Provide the [X, Y] coordinate of the cell's center where the given text is located.  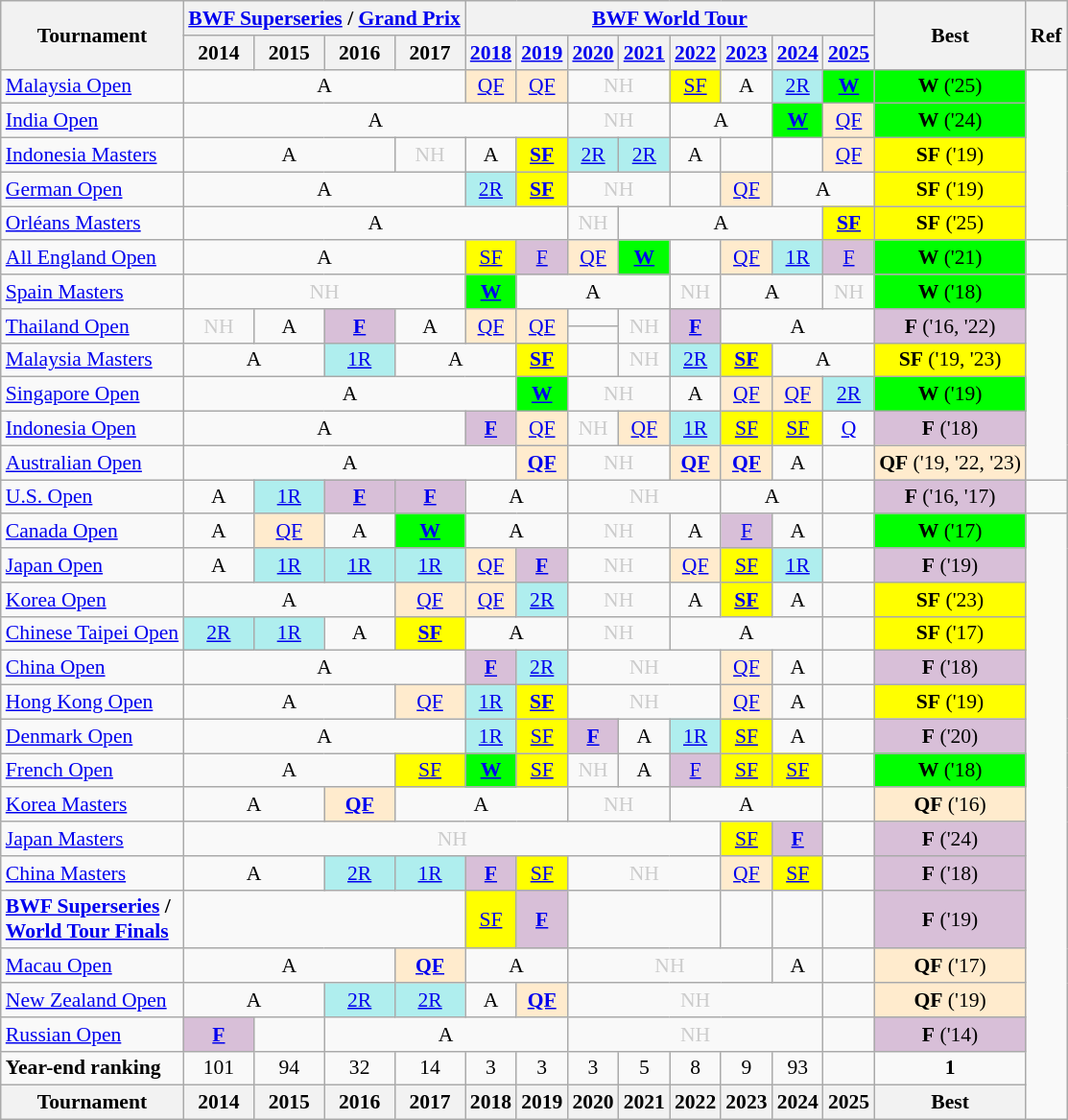
QF ('19) [950, 1000]
1 [950, 1068]
QF ('19, '22, '23) [950, 463]
QF ('16) [950, 805]
China Masters [92, 873]
Japan Masters [92, 839]
F ('24) [950, 839]
Year-end ranking [92, 1068]
W ('21) [950, 258]
F ('14) [950, 1035]
BWF Superseries / World Tour Finals [92, 919]
French Open [92, 771]
8 [695, 1068]
Indonesia Masters [92, 155]
W ('17) [950, 532]
Spain Masters [92, 292]
All England Open [92, 258]
F ('16, '17) [950, 497]
Malaysia Masters [92, 360]
Q [848, 429]
F ('16, '22) [950, 326]
101 [219, 1068]
Denmark Open [92, 736]
93 [798, 1068]
BWF Superseries / Grand Prix [324, 18]
New Zealand Open [92, 1000]
Chinese Taipei Open [92, 633]
32 [359, 1068]
Hong Kong Open [92, 703]
China Open [92, 668]
Malaysia Open [92, 86]
Japan Open [92, 565]
German Open [92, 189]
India Open [92, 121]
5 [645, 1068]
Macau Open [92, 966]
W ('25) [950, 86]
9 [747, 1068]
Russian Open [92, 1035]
Indonesia Open [92, 429]
Ref [1046, 35]
SF ('19, '23) [950, 360]
Korea Open [92, 600]
Thailand Open [92, 326]
SF ('25) [950, 224]
94 [290, 1068]
F ('20) [950, 736]
Canada Open [92, 532]
QF ('17) [950, 966]
Singapore Open [92, 394]
Korea Masters [92, 805]
U.S. Open [92, 497]
W ('19) [950, 394]
W ('24) [950, 121]
Australian Open [92, 463]
14 [430, 1068]
SF ('23) [950, 600]
SF ('17) [950, 633]
Orléans Masters [92, 224]
BWF World Tour [670, 18]
